Return [x, y] of the center of cell containing provided text 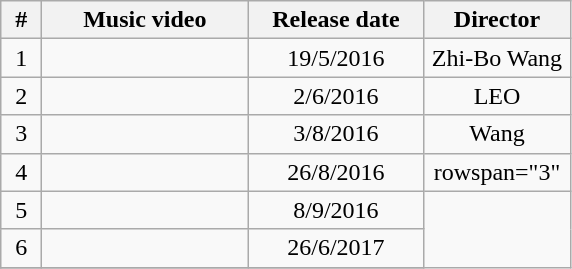
4 [22, 172]
26/6/2017 [336, 248]
8/9/2016 [336, 210]
Director [497, 20]
Music video [145, 20]
# [22, 20]
rowspan="3" [497, 172]
3/8/2016 [336, 134]
2/6/2016 [336, 96]
LEO [497, 96]
1 [22, 58]
5 [22, 210]
2 [22, 96]
19/5/2016 [336, 58]
Wang [497, 134]
26/8/2016 [336, 172]
3 [22, 134]
6 [22, 248]
Release date [336, 20]
Zhi-Bo Wang [497, 58]
